Detect which cell encompasses the target text, then output its [x, y] center coordinate. 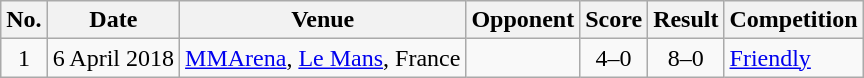
Venue [323, 20]
Result [686, 20]
6 April 2018 [113, 58]
No. [24, 20]
4–0 [614, 58]
Competition [794, 20]
Score [614, 20]
Opponent [523, 20]
8–0 [686, 58]
Friendly [794, 58]
MMArena, Le Mans, France [323, 58]
Date [113, 20]
1 [24, 58]
